Return (X, Y) of the center of cell containing provided text 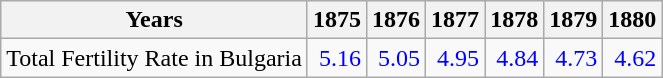
5.16 (336, 58)
4.62 (632, 58)
4.84 (514, 58)
Years (154, 20)
1876 (396, 20)
5.05 (396, 58)
1877 (456, 20)
4.95 (456, 58)
1878 (514, 20)
4.73 (574, 58)
Total Fertility Rate in Bulgaria (154, 58)
1880 (632, 20)
1879 (574, 20)
1875 (336, 20)
